Return the [X, Y] coordinate for the center point of the cell that contains the specified text.  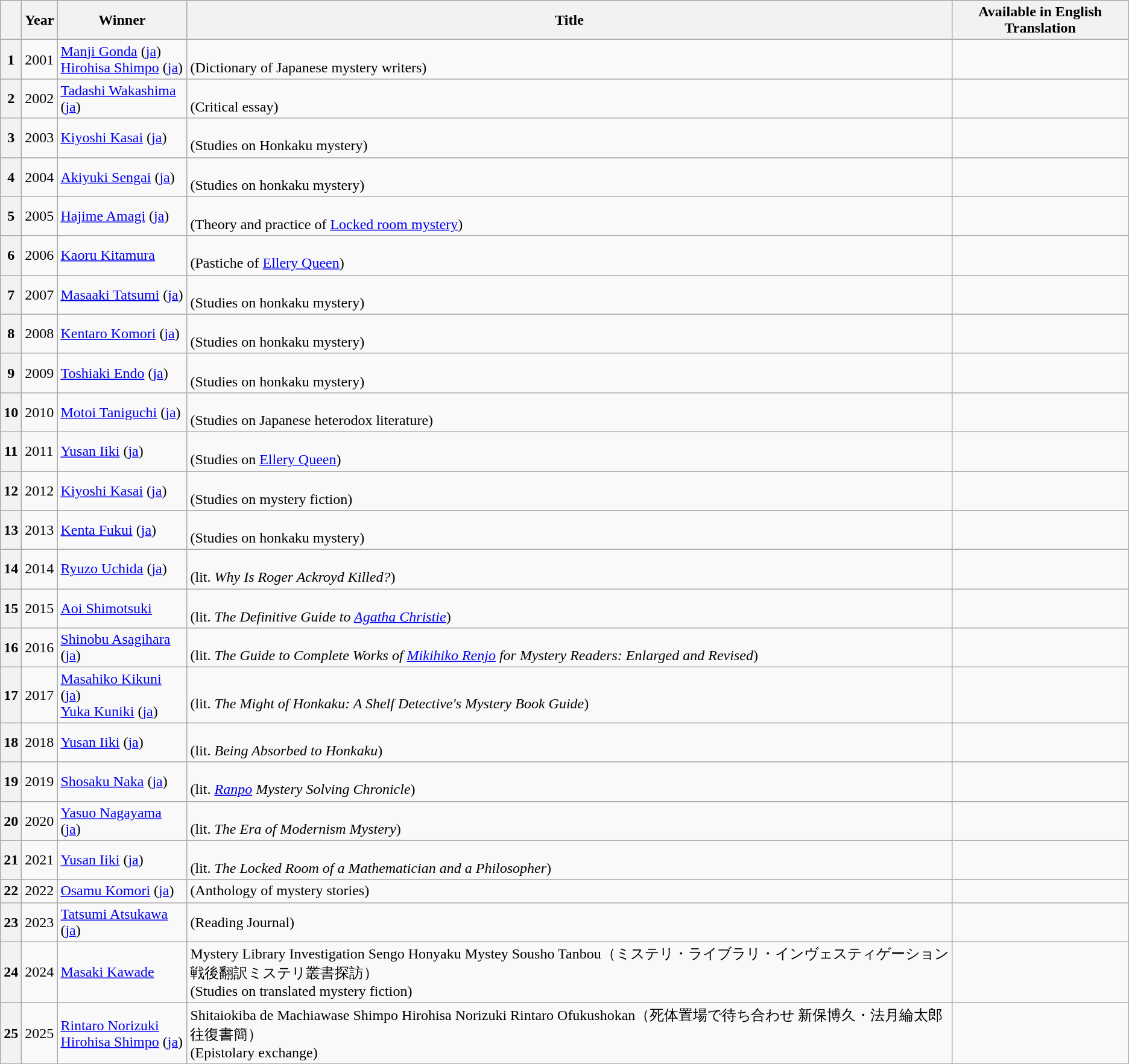
1 [11, 59]
(lit. Being Absorbed to Honkaku) [569, 743]
2013 [40, 530]
Mystery Library Investigation Sengo Honyaku Mystey Sousho Tanbou（ミステリ・ライブラリ・インヴェスティゲーション 戦後翻訳ミステリ叢書探訪）(Studies on translated mystery fiction) [569, 972]
12 [11, 491]
2019 [40, 781]
(Anthology of mystery stories) [569, 891]
2023 [40, 922]
14 [11, 569]
Kaoru Kitamura [122, 256]
24 [11, 972]
Shinobu Asagihara (ja) [122, 647]
2004 [40, 177]
Osamu Komori (ja) [122, 891]
2021 [40, 860]
7 [11, 294]
15 [11, 609]
Yasuo Nagayama (ja) [122, 821]
(Theory and practice of Locked room mystery) [569, 216]
Masaki Kawade [122, 972]
Masahiko Kikuni (ja)Yuka Kuniki (ja) [122, 695]
2025 [40, 1033]
10 [11, 412]
2003 [40, 137]
Akiyuki Sengai (ja) [122, 177]
(Studies on Ellery Queen) [569, 451]
(Studies on Japanese heterodox literature) [569, 412]
2005 [40, 216]
(lit. The Definitive Guide to Agatha Christie) [569, 609]
(lit. The Locked Room of a Mathematician and a Philosopher) [569, 860]
(Critical essay) [569, 99]
18 [11, 743]
11 [11, 451]
16 [11, 647]
(Pastiche of Ellery Queen) [569, 256]
2012 [40, 491]
2014 [40, 569]
17 [11, 695]
Aoi Shimotsuki [122, 609]
(Studies on mystery fiction) [569, 491]
3 [11, 137]
Manji Gonda (ja)Hirohisa Shimpo (ja) [122, 59]
9 [11, 373]
(lit. Why Is Roger Ackroyd Killed?) [569, 569]
Shosaku Naka (ja) [122, 781]
2002 [40, 99]
20 [11, 821]
6 [11, 256]
Ryuzo Uchida (ja) [122, 569]
2006 [40, 256]
Masaaki Tatsumi (ja) [122, 294]
Tatsumi Atsukawa (ja) [122, 922]
Motoi Taniguchi (ja) [122, 412]
2024 [40, 972]
2020 [40, 821]
13 [11, 530]
2 [11, 99]
2011 [40, 451]
19 [11, 781]
Winner [122, 20]
Year [40, 20]
2015 [40, 609]
25 [11, 1033]
(lit. The Guide to Complete Works of Mikihiko Renjo for Mystery Readers: Enlarged and Revised) [569, 647]
2018 [40, 743]
Kentaro Komori (ja) [122, 334]
Shitaiokiba de Machiawase Shimpo Hirohisa Norizuki Rintaro Ofukushokan（死体置場で待ち合わせ 新保博久・法月綸太郎 往復書簡）(Epistolary exchange) [569, 1033]
2007 [40, 294]
8 [11, 334]
2009 [40, 373]
(Reading Journal) [569, 922]
(Dictionary of Japanese mystery writers) [569, 59]
(lit. The Might of Honkaku: A Shelf Detective's Mystery Book Guide) [569, 695]
(Studies on Honkaku mystery) [569, 137]
2017 [40, 695]
(lit. Ranpo Mystery Solving Chronicle) [569, 781]
Rintaro NorizukiHirohisa Shimpo (ja) [122, 1033]
4 [11, 177]
2001 [40, 59]
(lit. The Era of Modernism Mystery) [569, 821]
2022 [40, 891]
Tadashi Wakashima (ja) [122, 99]
23 [11, 922]
Toshiaki Endo (ja) [122, 373]
2008 [40, 334]
22 [11, 891]
2010 [40, 412]
21 [11, 860]
Title [569, 20]
Available in English Translation [1040, 20]
Hajime Amagi (ja) [122, 216]
5 [11, 216]
Kenta Fukui (ja) [122, 530]
2016 [40, 647]
